Return the (x, y) coordinate for the center point of the cell that contains the specified text.  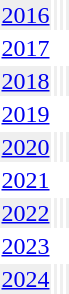
2017 (26, 48)
2018 (26, 81)
2020 (26, 147)
2023 (26, 246)
2024 (26, 279)
2016 (26, 15)
2019 (26, 114)
2021 (26, 180)
2022 (26, 213)
